Capture the cell that displays the provided text and extract its (x, y) central coordinate. 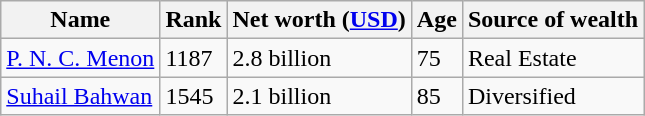
Name (80, 20)
75 (436, 58)
1545 (194, 96)
Net worth (USD) (319, 20)
2.8 billion (319, 58)
Age (436, 20)
85 (436, 96)
1187 (194, 58)
Suhail Bahwan (80, 96)
Source of wealth (552, 20)
Diversified (552, 96)
Real Estate (552, 58)
P. N. C. Menon (80, 58)
Rank (194, 20)
2.1 billion (319, 96)
